Search for the cell housing the specified text and yield its (X, Y) center coordinate. 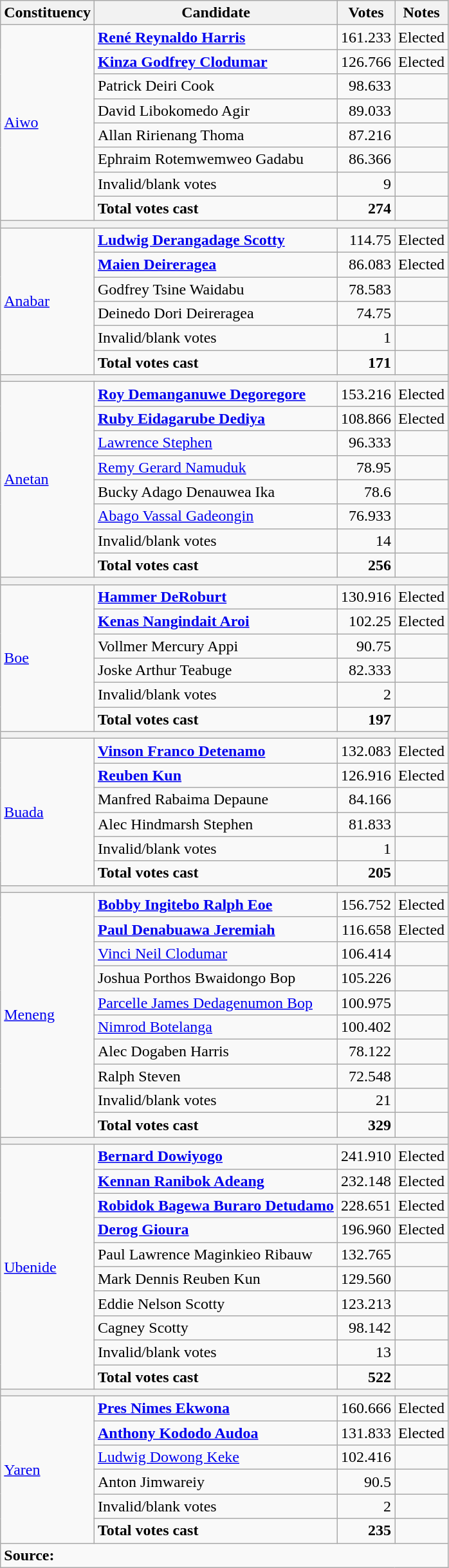
Candidate (215, 13)
Cagney Scotty (215, 1328)
78.95 (365, 467)
Pres Nimes Ekwona (215, 1409)
Lawrence Stephen (215, 443)
Joshua Porthos Bwaidongo Bop (215, 978)
205 (365, 873)
329 (365, 1125)
86.366 (365, 159)
72.548 (365, 1076)
232.148 (365, 1181)
78.6 (365, 492)
Bobby Ingitebo Ralph Eoe (215, 905)
Vinci Neil Clodumar (215, 953)
Ephraim Rotemwemweo Gadabu (215, 159)
76.933 (365, 516)
105.226 (365, 978)
100.975 (365, 1002)
96.333 (365, 443)
196.960 (365, 1230)
Ubenide (48, 1266)
98.633 (365, 86)
132.083 (365, 751)
21 (365, 1101)
235 (365, 1531)
Kenas Nangindait Aroi (215, 621)
Bucky Adago Denauwea Ika (215, 492)
129.560 (365, 1279)
197 (365, 719)
Remy Gerard Namuduk (215, 467)
241.910 (365, 1157)
116.658 (365, 929)
131.833 (365, 1433)
Roy Demanganuwe Degoregore (215, 394)
Votes (365, 13)
161.233 (365, 37)
87.216 (365, 135)
Ralph Steven (215, 1076)
100.402 (365, 1027)
130.916 (365, 597)
153.216 (365, 394)
Ruby Eidagarube Dediya (215, 419)
Alec Hindmarsh Stephen (215, 824)
132.765 (365, 1254)
78.583 (365, 289)
Ludwig Derangadage Scotty (215, 240)
90.75 (365, 646)
David Libokomedo Agir (215, 111)
522 (365, 1376)
126.766 (365, 62)
102.416 (365, 1457)
Abago Vassal Gadeongin (215, 516)
Buada (48, 812)
Ludwig Dowong Keke (215, 1457)
171 (365, 363)
Eddie Nelson Scotty (215, 1303)
Allan Ririenang Thoma (215, 135)
102.25 (365, 621)
Kennan Ranibok Adeang (215, 1181)
82.333 (365, 671)
Constituency (48, 13)
Boe (48, 658)
Reuben Kun (215, 775)
86.083 (365, 264)
Robidok Bagewa Buraro Detudamo (215, 1205)
Paul Denabuawa Jeremiah (215, 929)
Manfred Rabaima Depaune (215, 800)
Patrick Deiri Cook (215, 86)
13 (365, 1352)
126.916 (365, 775)
114.75 (365, 240)
Vinson Franco Detenamo (215, 751)
Hammer DeRoburt (215, 597)
Notes (422, 13)
Paul Lawrence Maginkieo Ribauw (215, 1254)
106.414 (365, 953)
90.5 (365, 1482)
108.866 (365, 419)
Bernard Dowiyogo (215, 1157)
123.213 (365, 1303)
Parcelle James Dedagenumon Bop (215, 1002)
Anthony Kododo Audoa (215, 1433)
René Reynaldo Harris (215, 37)
9 (365, 184)
89.033 (365, 111)
Maien Deireragea (215, 264)
160.666 (365, 1409)
14 (365, 541)
156.752 (365, 905)
Deinedo Dori Deireragea (215, 314)
84.166 (365, 800)
256 (365, 565)
274 (365, 208)
Aiwo (48, 123)
98.142 (365, 1328)
Mark Dennis Reuben Kun (215, 1279)
74.75 (365, 314)
Vollmer Mercury Appi (215, 646)
Anton Jimwareiy (215, 1482)
228.651 (365, 1205)
Godfrey Tsine Waidabu (215, 289)
Anetan (48, 480)
Derog Gioura (215, 1230)
78.122 (365, 1052)
Yaren (48, 1470)
81.833 (365, 824)
Alec Dogaben Harris (215, 1052)
Nimrod Botelanga (215, 1027)
Source: (225, 1555)
Meneng (48, 1014)
Joske Arthur Teabuge (215, 671)
Kinza Godfrey Clodumar (215, 62)
Anabar (48, 301)
